For the text-containing cell, return its midpoint in (X, Y) coordinate format. 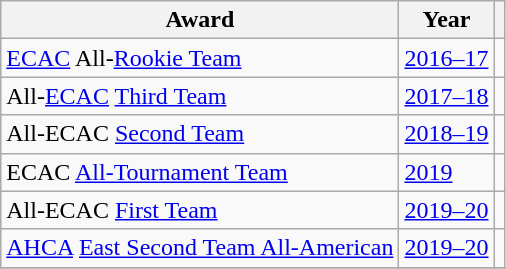
All-ECAC Third Team (200, 96)
ECAC All-Rookie Team (200, 58)
2018–19 (446, 134)
Award (200, 20)
ECAC All-Tournament Team (200, 172)
All-ECAC Second Team (200, 134)
2019 (446, 172)
AHCA East Second Team All-American (200, 248)
2017–18 (446, 96)
2016–17 (446, 58)
Year (446, 20)
All-ECAC First Team (200, 210)
